Identify which cell holds the provided text, then report its (x, y) central coordinate. 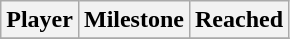
Milestone (134, 20)
Player (40, 20)
Reached (238, 20)
